Provide the (X, Y) coordinate of the cell's center where the given text is located.  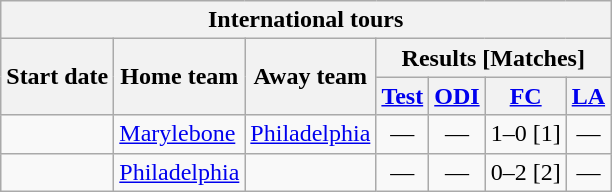
International tours (306, 20)
Results [Matches] (494, 58)
Test (402, 96)
Marylebone (180, 134)
FC (526, 96)
Away team (310, 77)
0–2 [2] (526, 172)
ODI (457, 96)
Start date (58, 77)
1–0 [1] (526, 134)
LA (588, 96)
Home team (180, 77)
